Return the (x, y) coordinate for the center point of the cell that contains the specified text.  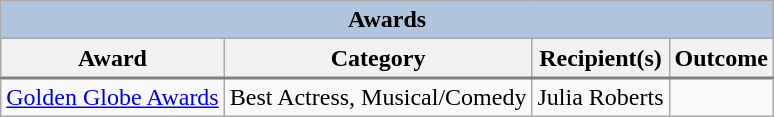
Awards (388, 20)
Award (113, 58)
Golden Globe Awards (113, 98)
Recipient(s) (600, 58)
Category (378, 58)
Best Actress, Musical/Comedy (378, 98)
Julia Roberts (600, 98)
Outcome (721, 58)
